Determine the (x, y) coordinate at the center of the cell enclosing the given text.  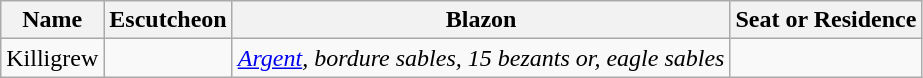
Escutcheon (168, 20)
Name (52, 20)
Argent, bordure sables, 15 bezants or, eagle sables (481, 58)
Blazon (481, 20)
Seat or Residence (826, 20)
Killigrew (52, 58)
